Locate the cell with the specified text and output its (x, y) center coordinate. 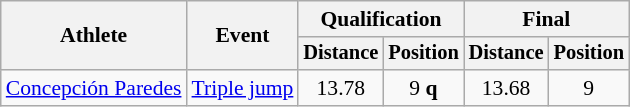
Event (243, 36)
13.68 (506, 88)
Athlete (94, 36)
13.78 (340, 88)
Qualification (380, 19)
Triple jump (243, 88)
Concepción Paredes (94, 88)
9 q (423, 88)
Final (546, 19)
9 (589, 88)
